Return the [X, Y] coordinate for the center point of the cell that contains the specified text.  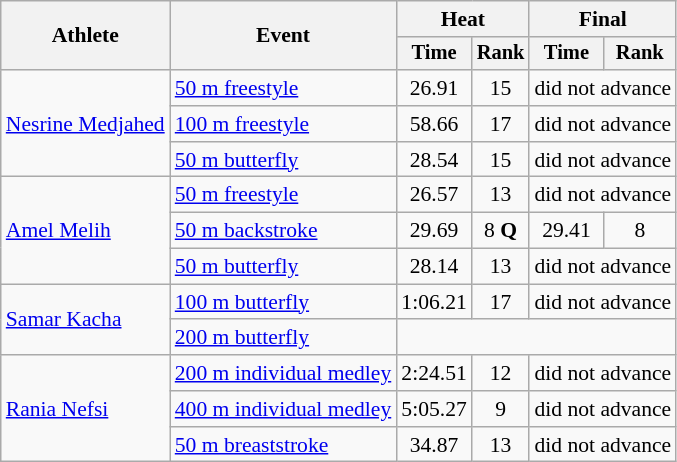
28.14 [434, 267]
Athlete [86, 36]
58.66 [434, 124]
8 [640, 231]
Final [602, 19]
Nesrine Medjahed [86, 124]
8 Q [501, 231]
Amel Melih [86, 230]
26.91 [434, 88]
9 [501, 409]
200 m individual medley [284, 373]
5:05.27 [434, 409]
100 m butterfly [284, 302]
Event [284, 36]
200 m butterfly [284, 338]
29.69 [434, 231]
400 m individual medley [284, 409]
50 m backstroke [284, 231]
Samar Kacha [86, 320]
29.41 [566, 231]
12 [501, 373]
26.57 [434, 195]
28.54 [434, 160]
1:06.21 [434, 302]
100 m freestyle [284, 124]
Heat [462, 19]
2:24.51 [434, 373]
Rania Nefsi [86, 408]
